Extract the (x, y) coordinate from the center of the cell holding the provided text.  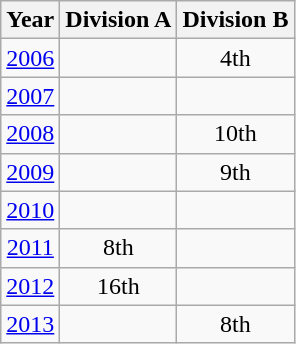
2012 (30, 286)
2007 (30, 96)
2006 (30, 58)
2008 (30, 134)
Year (30, 20)
Division A (118, 20)
4th (236, 58)
2013 (30, 324)
2009 (30, 172)
9th (236, 172)
16th (118, 286)
2010 (30, 210)
2011 (30, 248)
10th (236, 134)
Division B (236, 20)
